Capture the cell that displays the provided text and extract its (x, y) central coordinate. 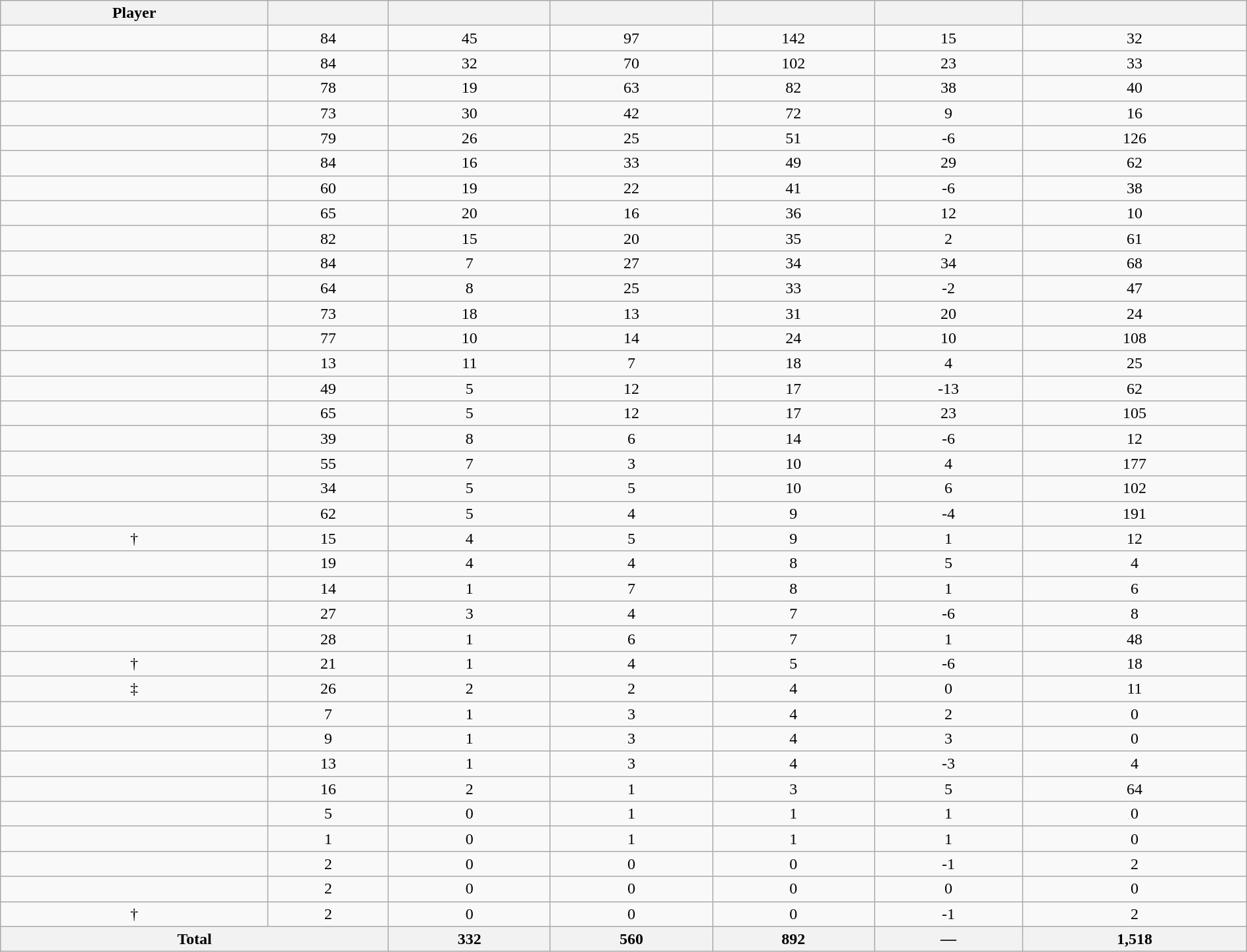
191 (1135, 513)
1,518 (1135, 939)
35 (793, 238)
108 (1135, 339)
332 (470, 939)
48 (1135, 638)
142 (793, 38)
— (948, 939)
55 (328, 464)
97 (631, 38)
72 (793, 113)
Total (195, 939)
61 (1135, 238)
70 (631, 63)
51 (793, 138)
105 (1135, 414)
30 (470, 113)
126 (1135, 138)
31 (793, 314)
-4 (948, 513)
21 (328, 663)
892 (793, 939)
Player (134, 13)
560 (631, 939)
36 (793, 213)
29 (948, 163)
40 (1135, 88)
39 (328, 439)
-2 (948, 288)
‡ (134, 688)
22 (631, 188)
77 (328, 339)
45 (470, 38)
47 (1135, 288)
28 (328, 638)
63 (631, 88)
68 (1135, 263)
42 (631, 113)
41 (793, 188)
-13 (948, 389)
79 (328, 138)
60 (328, 188)
78 (328, 88)
-3 (948, 764)
177 (1135, 464)
